Extract the (x, y) coordinate from the center of the cell holding the provided text.  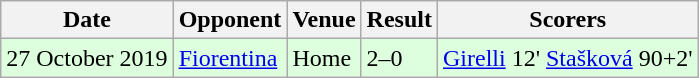
27 October 2019 (87, 58)
Result (399, 20)
Opponent (230, 20)
Date (87, 20)
Venue (324, 20)
Girelli 12' Stašková 90+2' (568, 58)
Scorers (568, 20)
Fiorentina (230, 58)
Home (324, 58)
2–0 (399, 58)
